Search for the cell housing the specified text and yield its (X, Y) center coordinate. 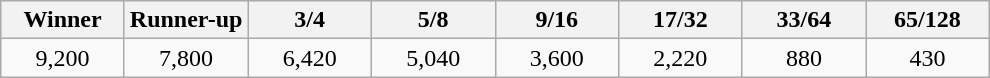
3,600 (557, 58)
Winner (63, 20)
9,200 (63, 58)
6,420 (310, 58)
Runner-up (186, 20)
5/8 (433, 20)
65/128 (928, 20)
33/64 (804, 20)
7,800 (186, 58)
2,220 (681, 58)
3/4 (310, 20)
17/32 (681, 20)
5,040 (433, 58)
430 (928, 58)
880 (804, 58)
9/16 (557, 20)
